For the text-containing cell, return its midpoint in [x, y] coordinate format. 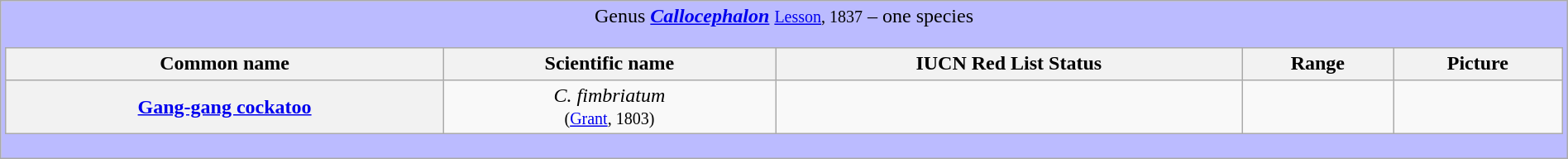
Picture [1478, 64]
IUCN Red List Status [1009, 64]
Scientific name [609, 64]
Common name [225, 64]
Gang-gang cockatoo [225, 106]
Range [1318, 64]
C. fimbriatum (Grant, 1803) [609, 106]
